Extract the [X, Y] coordinate from the center of the cell holding the provided text.  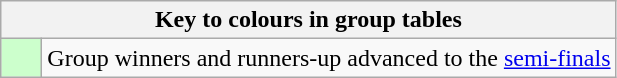
Group winners and runners-up advanced to the semi-finals [329, 58]
Key to colours in group tables [308, 20]
